Locate the cell with the specified text and output its (x, y) center coordinate. 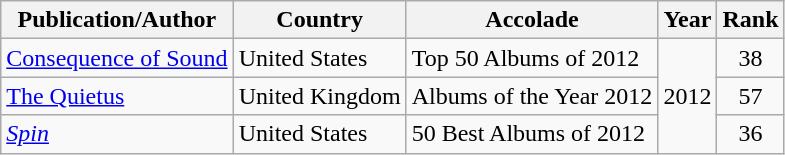
Year (688, 20)
Albums of the Year 2012 (532, 96)
38 (750, 58)
The Quietus (117, 96)
57 (750, 96)
Spin (117, 134)
Top 50 Albums of 2012 (532, 58)
50 Best Albums of 2012 (532, 134)
United Kingdom (320, 96)
36 (750, 134)
Accolade (532, 20)
Country (320, 20)
Consequence of Sound (117, 58)
Publication/Author (117, 20)
2012 (688, 96)
Rank (750, 20)
